For the text-containing cell, return its midpoint in (X, Y) coordinate format. 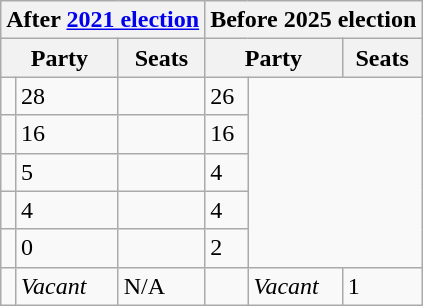
28 (68, 96)
2 (226, 248)
1 (382, 286)
After 2021 election (103, 20)
0 (68, 248)
Before 2025 election (314, 20)
N/A (162, 286)
5 (68, 172)
26 (226, 96)
